Capture the cell that displays the provided text and extract its [x, y] central coordinate. 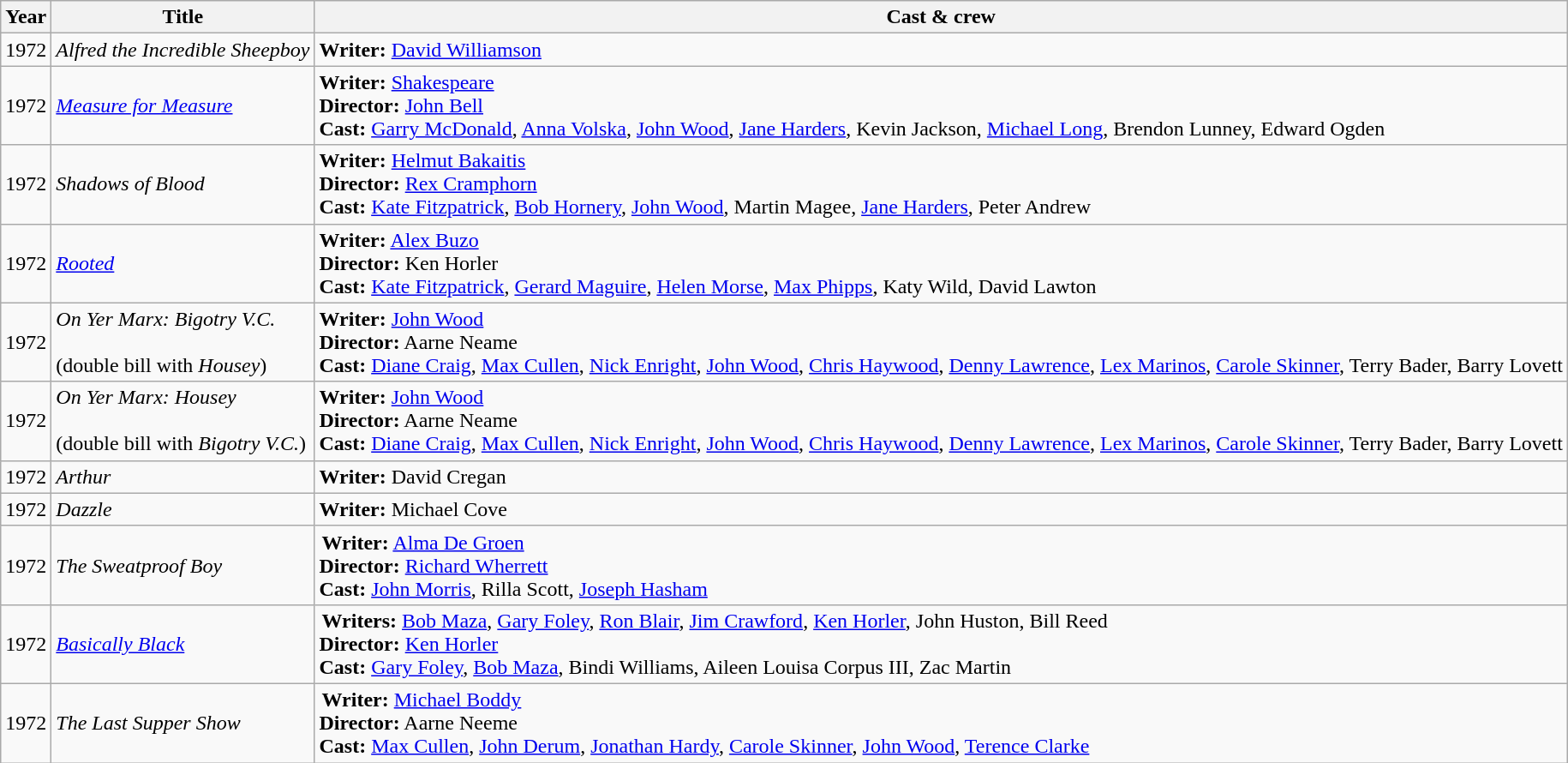
Writer: Michael Cove [941, 509]
Alfred the Incredible Sheepboy [183, 50]
Writer: David Cregan [941, 477]
On Yer Marx: Housey(double bill with Bigotry V.C.) [183, 421]
Year [26, 17]
Arthur [183, 477]
Shadows of Blood [183, 184]
Measure for Measure [183, 105]
Dazzle [183, 509]
Writer: Alma De GroenDirector: Richard WherrettCast: John Morris, Rilla Scott, Joseph Hasham [941, 565]
Rooted [183, 263]
Title [183, 17]
Cast & crew [941, 17]
Writer: Michael BoddyDirector: Aarne NeemeCast: Max Cullen, John Derum, Jonathan Hardy, Carole Skinner, John Wood, Terence Clarke [941, 723]
Writer: David Williamson [941, 50]
Basically Black [183, 644]
The Sweatproof Boy [183, 565]
Writer: Alex BuzoDirector: Ken HorlerCast: Kate Fitzpatrick, Gerard Maguire, Helen Morse, Max Phipps, Katy Wild, David Lawton [941, 263]
The Last Supper Show [183, 723]
On Yer Marx: Bigotry V.C.(double bill with Housey) [183, 342]
Writer: Helmut BakaitisDirector: Rex CramphornCast: Kate Fitzpatrick, Bob Hornery, John Wood, Martin Magee, Jane Harders, Peter Andrew [941, 184]
